From the cell containing the given text, extract its center point as (x, y) coordinate. 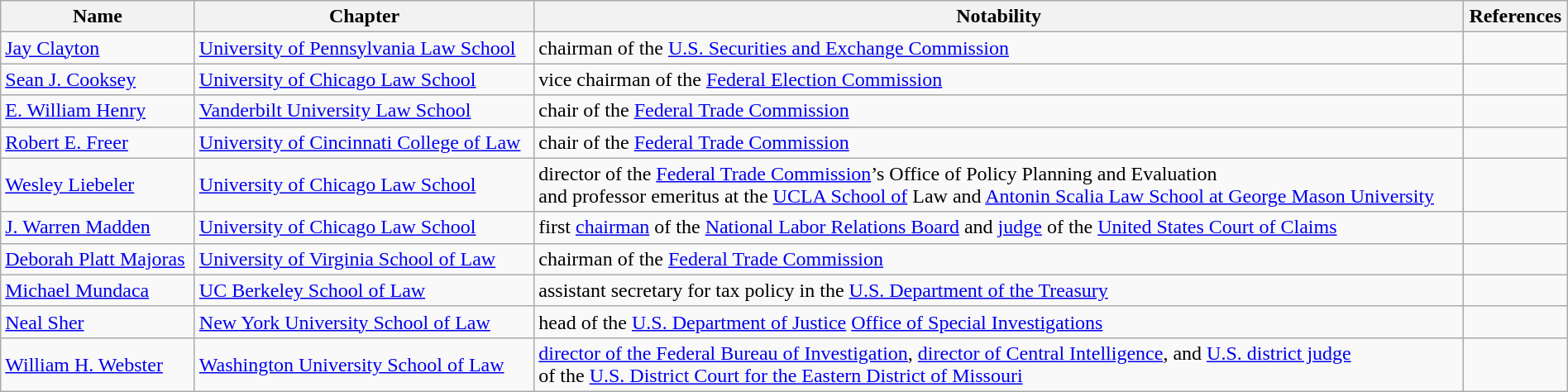
Washington University School of Law (364, 364)
Michael Mundaca (98, 290)
head of the U.S. Department of Justice Office of Special Investigations (999, 322)
J. Warren Madden (98, 227)
E. William Henry (98, 111)
chairman of the Federal Trade Commission (999, 259)
Deborah Platt Majoras (98, 259)
vice chairman of the Federal Election Commission (999, 79)
chairman of the U.S. Securities and Exchange Commission (999, 48)
Sean J. Cooksey (98, 79)
first chairman of the National Labor Relations Board and judge of the United States Court of Claims (999, 227)
University of Virginia School of Law (364, 259)
References (1515, 17)
New York University School of Law (364, 322)
Robert E. Freer (98, 142)
Neal Sher (98, 322)
Chapter (364, 17)
Notability (999, 17)
University of Cincinnati College of Law (364, 142)
Wesley Liebeler (98, 185)
assistant secretary for tax policy in the U.S. Department of the Treasury (999, 290)
William H. Webster (98, 364)
Vanderbilt University Law School (364, 111)
Name (98, 17)
UC Berkeley School of Law (364, 290)
University of Pennsylvania Law School (364, 48)
Jay Clayton (98, 48)
